For the text-containing cell, return its midpoint in (x, y) coordinate format. 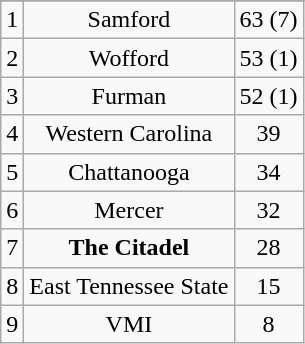
39 (268, 134)
9 (12, 324)
Western Carolina (129, 134)
7 (12, 248)
3 (12, 96)
Chattanooga (129, 172)
53 (1) (268, 58)
15 (268, 286)
Wofford (129, 58)
Furman (129, 96)
34 (268, 172)
32 (268, 210)
52 (1) (268, 96)
2 (12, 58)
Samford (129, 20)
The Citadel (129, 248)
VMI (129, 324)
28 (268, 248)
5 (12, 172)
1 (12, 20)
East Tennessee State (129, 286)
Mercer (129, 210)
6 (12, 210)
63 (7) (268, 20)
4 (12, 134)
